Identify which cell holds the provided text, then report its [x, y] central coordinate. 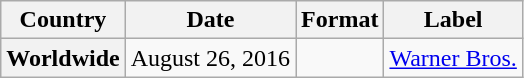
Country [63, 20]
Label [453, 20]
Worldwide [63, 58]
August 26, 2016 [210, 58]
Warner Bros. [453, 58]
Date [210, 20]
Format [340, 20]
